Identify which cell holds the provided text, then report its [X, Y] central coordinate. 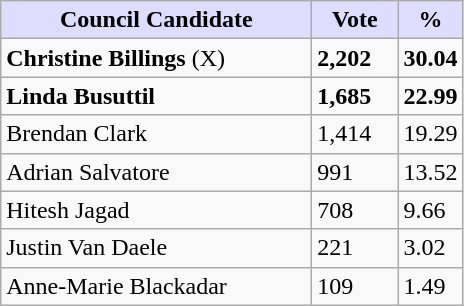
2,202 [355, 58]
22.99 [430, 96]
% [430, 20]
1,685 [355, 96]
Vote [355, 20]
Justin Van Daele [156, 248]
9.66 [430, 210]
708 [355, 210]
991 [355, 172]
109 [355, 286]
Christine Billings (X) [156, 58]
Brendan Clark [156, 134]
221 [355, 248]
1.49 [430, 286]
Adrian Salvatore [156, 172]
30.04 [430, 58]
Council Candidate [156, 20]
19.29 [430, 134]
Hitesh Jagad [156, 210]
3.02 [430, 248]
Linda Busuttil [156, 96]
1,414 [355, 134]
13.52 [430, 172]
Anne-Marie Blackadar [156, 286]
